Output the (x, y) coordinate of the center of the cell containing the given text.  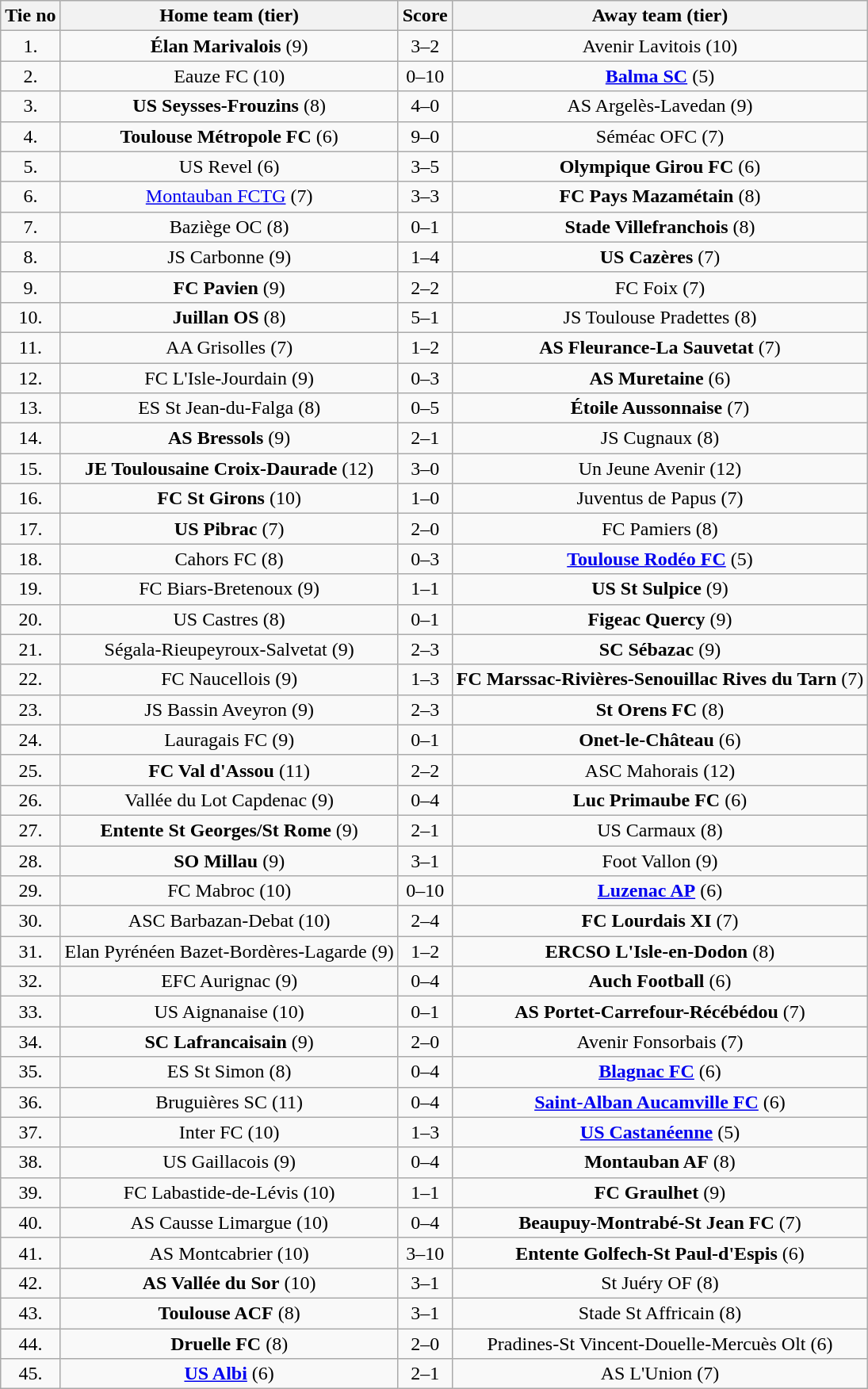
24. (30, 740)
20. (30, 619)
FC L'Isle-Jourdain (9) (229, 378)
21. (30, 649)
US Castres (8) (229, 619)
Ségala-Rieupeyroux-Salvetat (9) (229, 649)
45. (30, 1374)
32. (30, 981)
FC Lourdais XI (7) (660, 921)
ES St Jean-du-Falga (8) (229, 408)
FC Foix (7) (660, 287)
US Seysses-Frouzins (8) (229, 106)
US Albi (6) (229, 1374)
2–4 (425, 921)
St Orens FC (8) (660, 710)
US Pibrac (7) (229, 529)
Baziège OC (8) (229, 227)
4. (30, 136)
1. (30, 46)
Balma SC (5) (660, 76)
Foot Vallon (9) (660, 860)
34. (30, 1042)
FC Labastide-de-Lévis (10) (229, 1192)
23. (30, 710)
JS Carbonne (9) (229, 257)
35. (30, 1072)
Tie no (30, 16)
Cahors FC (8) (229, 559)
26. (30, 800)
14. (30, 438)
5. (30, 166)
JS Bassin Aveyron (9) (229, 710)
JE Toulousaine Croix-Daurade (12) (229, 469)
US Carmaux (8) (660, 830)
AS Argelès-Lavedan (9) (660, 106)
ASC Mahorais (12) (660, 770)
39. (30, 1192)
FC Pamiers (8) (660, 529)
EFC Aurignac (9) (229, 981)
Montauban FCTG (7) (229, 197)
Étoile Aussonnaise (7) (660, 408)
Élan Marivalois (9) (229, 46)
Avenir Lavitois (10) (660, 46)
22. (30, 679)
Inter FC (10) (229, 1132)
AS Portet-Carrefour-Récébédou (7) (660, 1012)
10. (30, 317)
Druelle FC (8) (229, 1344)
Blagnac FC (6) (660, 1072)
42. (30, 1283)
US Cazères (7) (660, 257)
US Castanéenne (5) (660, 1132)
12. (30, 378)
36. (30, 1102)
3. (30, 106)
FC Biars-Bretenoux (9) (229, 589)
41. (30, 1253)
FC Pavien (9) (229, 287)
27. (30, 830)
Un Jeune Avenir (12) (660, 469)
5–1 (425, 317)
FC Pays Mazamétain (8) (660, 197)
AS Muretaine (6) (660, 378)
Beaupuy-Montrabé-St Jean FC (7) (660, 1223)
Entente Golfech-St Paul-d'Espis (6) (660, 1253)
17. (30, 529)
38. (30, 1162)
Lauragais FC (9) (229, 740)
40. (30, 1223)
Stade Villefranchois (8) (660, 227)
Entente St Georges/St Rome (9) (229, 830)
6. (30, 197)
3–3 (425, 197)
SO Millau (9) (229, 860)
AS Fleurance-La Sauvetat (7) (660, 347)
19. (30, 589)
4–0 (425, 106)
3–2 (425, 46)
SC Sébazac (9) (660, 649)
Score (425, 16)
Away team (tier) (660, 16)
ERCSO L'Isle-en-Dodon (8) (660, 951)
1–4 (425, 257)
US Revel (6) (229, 166)
Juventus de Papus (7) (660, 499)
3–5 (425, 166)
Home team (tier) (229, 16)
37. (30, 1132)
29. (30, 891)
33. (30, 1012)
15. (30, 469)
18. (30, 559)
43. (30, 1313)
11. (30, 347)
Luzenac AP (6) (660, 891)
0–5 (425, 408)
Pradines-St Vincent-Douelle-Mercuès Olt (6) (660, 1344)
Séméac OFC (7) (660, 136)
AS Vallée du Sor (10) (229, 1283)
Olympique Girou FC (6) (660, 166)
30. (30, 921)
9–0 (425, 136)
Luc Primaube FC (6) (660, 800)
SC Lafrancaisain (9) (229, 1042)
AS Bressols (9) (229, 438)
Toulouse Métropole FC (6) (229, 136)
ES St Simon (8) (229, 1072)
Auch Football (6) (660, 981)
25. (30, 770)
31. (30, 951)
FC Naucellois (9) (229, 679)
JS Toulouse Pradettes (8) (660, 317)
13. (30, 408)
Bruguières SC (11) (229, 1102)
AS L'Union (7) (660, 1374)
St Juéry OF (8) (660, 1283)
Onet-le-Château (6) (660, 740)
9. (30, 287)
US Aignanaise (10) (229, 1012)
Elan Pyrénéen Bazet-Bordères-Lagarde (9) (229, 951)
FC Mabroc (10) (229, 891)
US St Sulpice (9) (660, 589)
3–0 (425, 469)
AA Grisolles (7) (229, 347)
8. (30, 257)
US Gaillacois (9) (229, 1162)
Toulouse ACF (8) (229, 1313)
1–0 (425, 499)
JS Cugnaux (8) (660, 438)
FC St Girons (10) (229, 499)
7. (30, 227)
2. (30, 76)
Juillan OS (8) (229, 317)
28. (30, 860)
Stade St Affricain (8) (660, 1313)
FC Val d'Assou (11) (229, 770)
Figeac Quercy (9) (660, 619)
Saint-Alban Aucamville FC (6) (660, 1102)
16. (30, 499)
FC Graulhet (9) (660, 1192)
Toulouse Rodéo FC (5) (660, 559)
AS Causse Limargue (10) (229, 1223)
3–10 (425, 1253)
Montauban AF (8) (660, 1162)
FC Marssac-Rivières-Senouillac Rives du Tarn (7) (660, 679)
Avenir Fonsorbais (7) (660, 1042)
AS Montcabrier (10) (229, 1253)
Eauze FC (10) (229, 76)
44. (30, 1344)
Vallée du Lot Capdenac (9) (229, 800)
ASC Barbazan-Debat (10) (229, 921)
